Identify which cell holds the provided text, then report its [x, y] central coordinate. 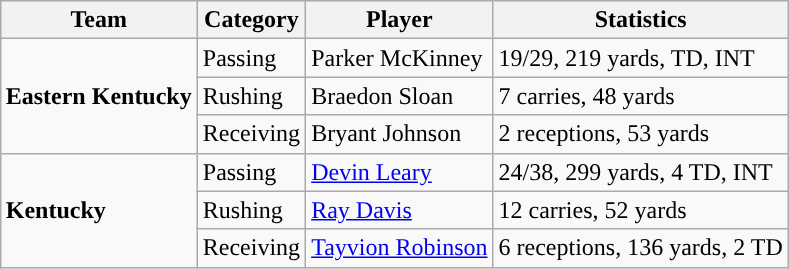
6 receptions, 136 yards, 2 TD [640, 248]
Braedon Sloan [400, 96]
Player [400, 20]
Tayvion Robinson [400, 248]
Category [251, 20]
Kentucky [98, 210]
12 carries, 52 yards [640, 210]
Eastern Kentucky [98, 96]
Parker McKinney [400, 58]
24/38, 299 yards, 4 TD, INT [640, 172]
Statistics [640, 20]
2 receptions, 53 yards [640, 134]
Devin Leary [400, 172]
Ray Davis [400, 210]
Team [98, 20]
7 carries, 48 yards [640, 96]
19/29, 219 yards, TD, INT [640, 58]
Bryant Johnson [400, 134]
